Extract the [x, y] coordinate from the center of the cell holding the provided text.  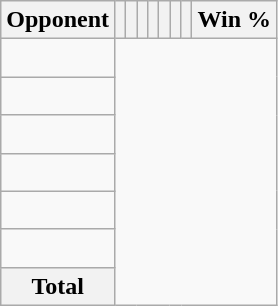
Total [58, 286]
Win % [234, 20]
Opponent [58, 20]
